Return [x, y] of the center of cell containing provided text 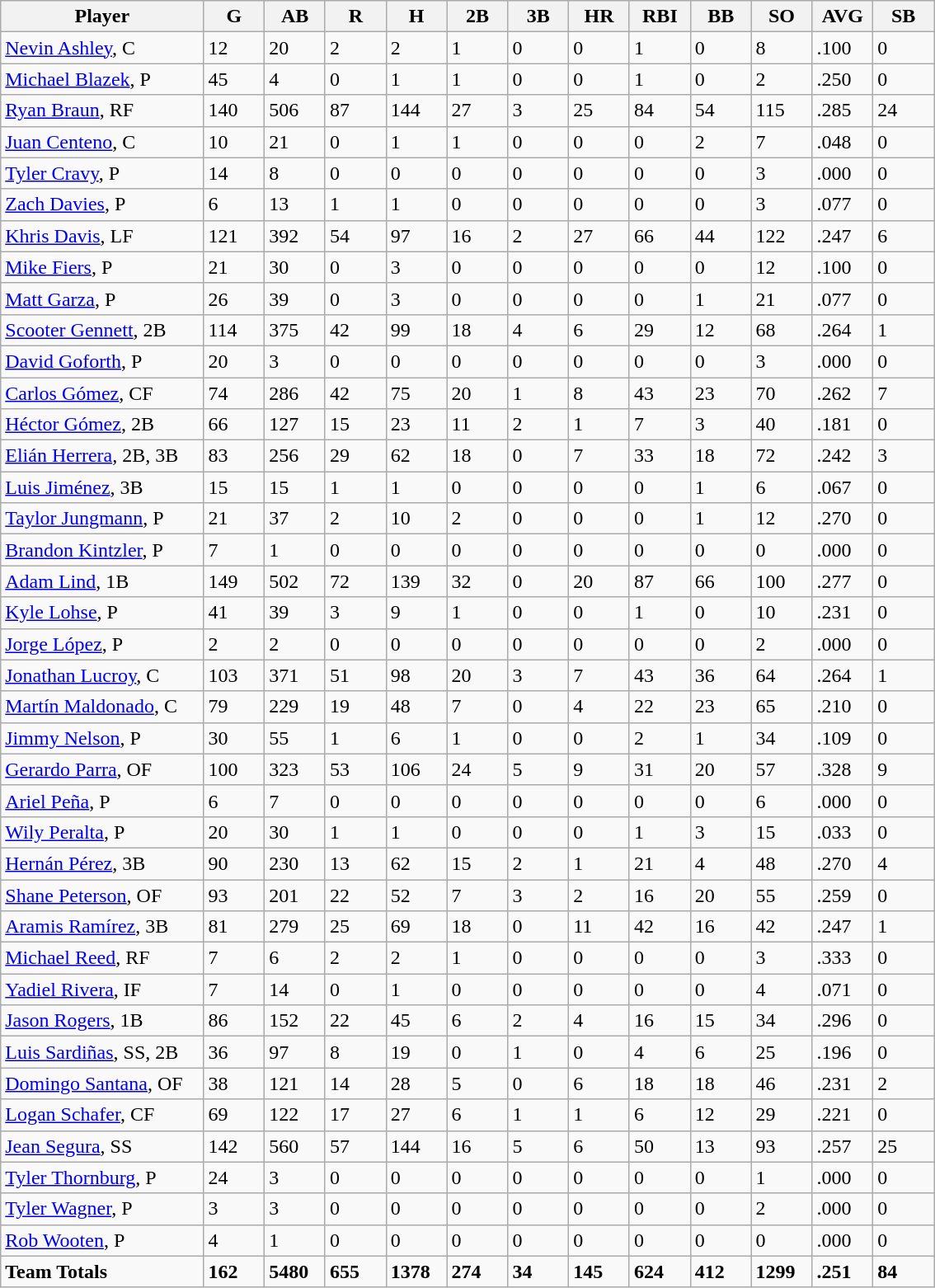
.071 [843, 990]
256 [295, 456]
Luis Jiménez, 3B [102, 487]
40 [782, 425]
Ariel Peña, P [102, 801]
HR [599, 16]
Rob Wooten, P [102, 1240]
279 [295, 927]
229 [295, 707]
74 [234, 393]
103 [234, 675]
152 [295, 1021]
Logan Schafer, CF [102, 1115]
Gerardo Parra, OF [102, 769]
R [355, 16]
David Goforth, P [102, 361]
.242 [843, 456]
32 [477, 581]
51 [355, 675]
68 [782, 330]
38 [234, 1084]
81 [234, 927]
.296 [843, 1021]
AB [295, 16]
Héctor Gómez, 2B [102, 425]
Nevin Ashley, C [102, 48]
H [416, 16]
140 [234, 110]
Carlos Gómez, CF [102, 393]
.033 [843, 832]
31 [660, 769]
BB [721, 16]
SB [904, 16]
Jonathan Lucroy, C [102, 675]
.251 [843, 1272]
162 [234, 1272]
142 [234, 1146]
Adam Lind, 1B [102, 581]
Jorge López, P [102, 644]
.181 [843, 425]
114 [234, 330]
560 [295, 1146]
AVG [843, 16]
.221 [843, 1115]
Juan Centeno, C [102, 142]
33 [660, 456]
44 [721, 236]
Martín Maldonado, C [102, 707]
26 [234, 298]
371 [295, 675]
201 [295, 895]
65 [782, 707]
230 [295, 863]
.328 [843, 769]
70 [782, 393]
Jason Rogers, 1B [102, 1021]
37 [295, 519]
90 [234, 863]
Matt Garza, P [102, 298]
Luis Sardiñas, SS, 2B [102, 1052]
Ryan Braun, RF [102, 110]
Shane Peterson, OF [102, 895]
Khris Davis, LF [102, 236]
Player [102, 16]
Domingo Santana, OF [102, 1084]
98 [416, 675]
274 [477, 1272]
Jean Segura, SS [102, 1146]
2B [477, 16]
.262 [843, 393]
.210 [843, 707]
Tyler Thornburg, P [102, 1178]
.250 [843, 79]
149 [234, 581]
139 [416, 581]
Brandon Kintzler, P [102, 550]
502 [295, 581]
3B [538, 16]
RBI [660, 16]
.257 [843, 1146]
145 [599, 1272]
Kyle Lohse, P [102, 613]
624 [660, 1272]
Tyler Cravy, P [102, 173]
.196 [843, 1052]
Jimmy Nelson, P [102, 738]
Michael Reed, RF [102, 958]
286 [295, 393]
41 [234, 613]
28 [416, 1084]
1299 [782, 1272]
83 [234, 456]
.277 [843, 581]
79 [234, 707]
5480 [295, 1272]
506 [295, 110]
Tyler Wagner, P [102, 1209]
64 [782, 675]
392 [295, 236]
375 [295, 330]
Scooter Gennett, 2B [102, 330]
Yadiel Rivera, IF [102, 990]
1378 [416, 1272]
127 [295, 425]
G [234, 16]
.109 [843, 738]
.285 [843, 110]
50 [660, 1146]
SO [782, 16]
99 [416, 330]
.048 [843, 142]
115 [782, 110]
Michael Blazek, P [102, 79]
323 [295, 769]
106 [416, 769]
655 [355, 1272]
Aramis Ramírez, 3B [102, 927]
Taylor Jungmann, P [102, 519]
Team Totals [102, 1272]
52 [416, 895]
75 [416, 393]
Wily Peralta, P [102, 832]
.333 [843, 958]
Elián Herrera, 2B, 3B [102, 456]
Hernán Pérez, 3B [102, 863]
46 [782, 1084]
.259 [843, 895]
17 [355, 1115]
.067 [843, 487]
86 [234, 1021]
53 [355, 769]
Zach Davies, P [102, 204]
412 [721, 1272]
Mike Fiers, P [102, 267]
